For the text-containing cell, return its midpoint in [X, Y] coordinate format. 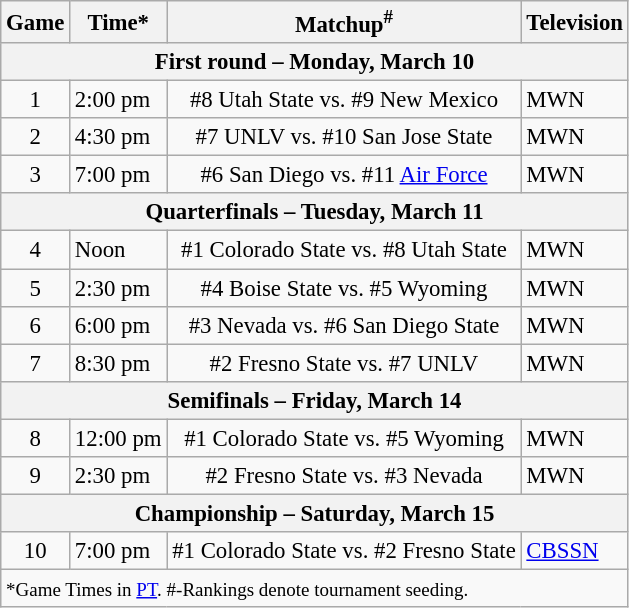
8:30 pm [118, 363]
Semifinals – Friday, March 14 [315, 400]
5 [36, 288]
#8 Utah State vs. #9 New Mexico [344, 100]
2 [36, 137]
Matchup# [344, 22]
#2 Fresno State vs. #7 UNLV [344, 363]
8 [36, 438]
#7 UNLV vs. #10 San Jose State [344, 137]
#1 Colorado State vs. #5 Wyoming [344, 438]
9 [36, 476]
6:00 pm [118, 325]
6 [36, 325]
#6 San Diego vs. #11 Air Force [344, 175]
1 [36, 100]
Noon [118, 250]
CBSSN [574, 551]
#1 Colorado State vs. #2 Fresno State [344, 551]
First round – Monday, March 10 [315, 62]
#3 Nevada vs. #6 San Diego State [344, 325]
#4 Boise State vs. #5 Wyoming [344, 288]
4:30 pm [118, 137]
Television [574, 22]
12:00 pm [118, 438]
Quarterfinals – Tuesday, March 11 [315, 213]
2:00 pm [118, 100]
*Game Times in PT. #-Rankings denote tournament seeding. [315, 588]
#2 Fresno State vs. #3 Nevada [344, 476]
#1 Colorado State vs. #8 Utah State [344, 250]
10 [36, 551]
Time* [118, 22]
Championship – Saturday, March 15 [315, 513]
4 [36, 250]
3 [36, 175]
7 [36, 363]
Game [36, 22]
